Output the [x, y] coordinate of the center of the cell containing the given text.  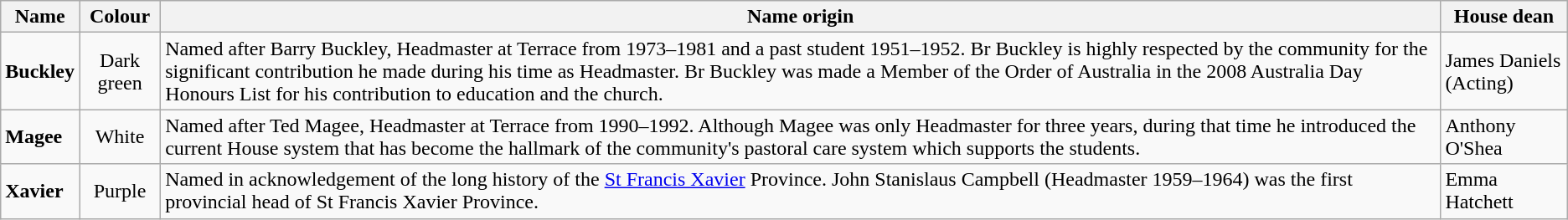
Colour [119, 17]
Name [40, 17]
Emma Hatchett [1504, 191]
James Daniels (Acting) [1504, 71]
Anthony O'Shea [1504, 137]
White [119, 137]
House dean [1504, 17]
Magee [40, 137]
Dark green [119, 71]
Name origin [801, 17]
Buckley [40, 71]
Purple [119, 191]
Xavier [40, 191]
